Capture the cell that displays the provided text and extract its (X, Y) central coordinate. 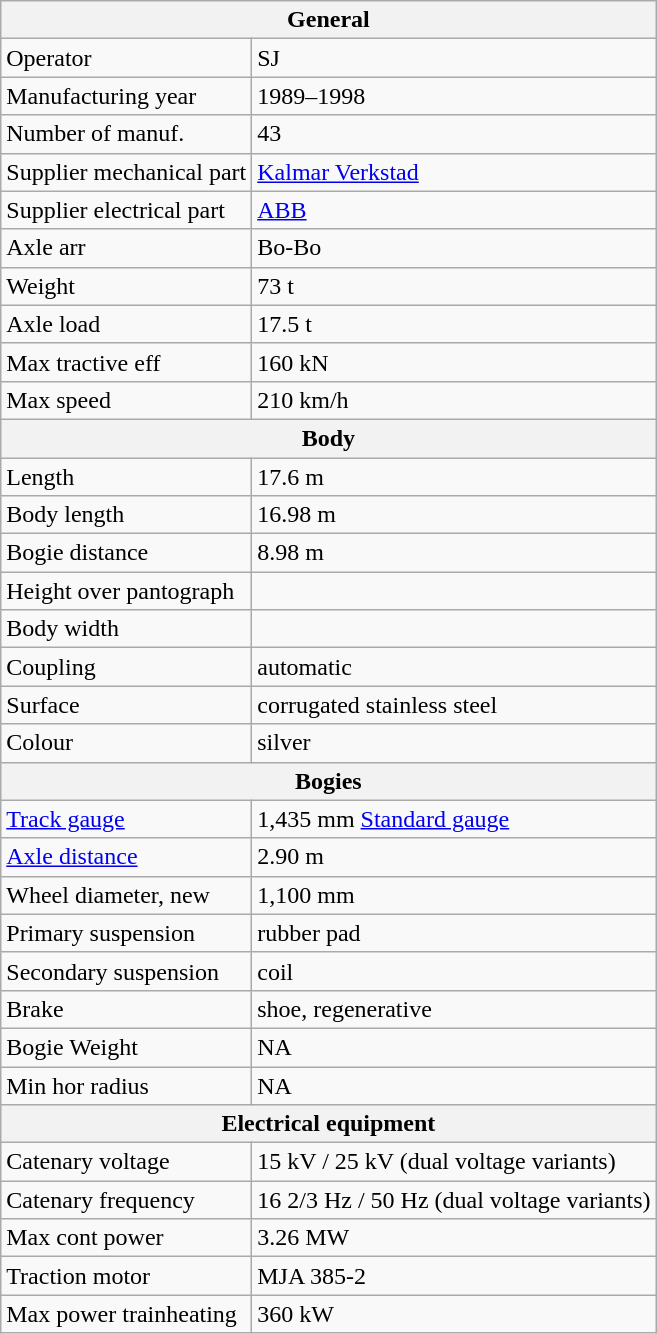
corrugated stainless steel (454, 705)
silver (454, 743)
1,100 mm (454, 895)
MJA 385-2 (454, 1276)
Track gauge (126, 819)
Colour (126, 743)
Bo-Bo (454, 248)
Brake (126, 1009)
160 kN (454, 362)
360 kW (454, 1314)
1,435 mm Standard gauge (454, 819)
210 km/h (454, 400)
Min hor radius (126, 1085)
3.26 MW (454, 1238)
shoe, regenerative (454, 1009)
Max power trainheating (126, 1314)
43 (454, 134)
Coupling (126, 667)
Operator (126, 58)
17.6 m (454, 477)
General (328, 20)
Kalmar Verkstad (454, 172)
ABB (454, 210)
Manufacturing year (126, 96)
Electrical equipment (328, 1124)
Body (328, 438)
Primary suspension (126, 933)
Wheel diameter, new (126, 895)
Axle load (126, 324)
Weight (126, 286)
Max tractive eff (126, 362)
Supplier electrical part (126, 210)
Height over pantograph (126, 591)
Catenary voltage (126, 1162)
Max speed (126, 400)
Axle distance (126, 857)
17.5 t (454, 324)
8.98 m (454, 553)
Catenary frequency (126, 1200)
automatic (454, 667)
SJ (454, 58)
Number of manuf. (126, 134)
Bogies (328, 781)
Max cont power (126, 1238)
rubber pad (454, 933)
16 2/3 Hz / 50 Hz (dual voltage variants) (454, 1200)
16.98 m (454, 515)
Surface (126, 705)
Bogie distance (126, 553)
Bogie Weight (126, 1047)
coil (454, 971)
Body length (126, 515)
Supplier mechanical part (126, 172)
Traction motor (126, 1276)
73 t (454, 286)
Axle arr (126, 248)
2.90 m (454, 857)
1989–1998 (454, 96)
Body width (126, 629)
Length (126, 477)
Secondary suspension (126, 971)
15 kV / 25 kV (dual voltage variants) (454, 1162)
